Search for the cell housing the specified text and yield its [x, y] center coordinate. 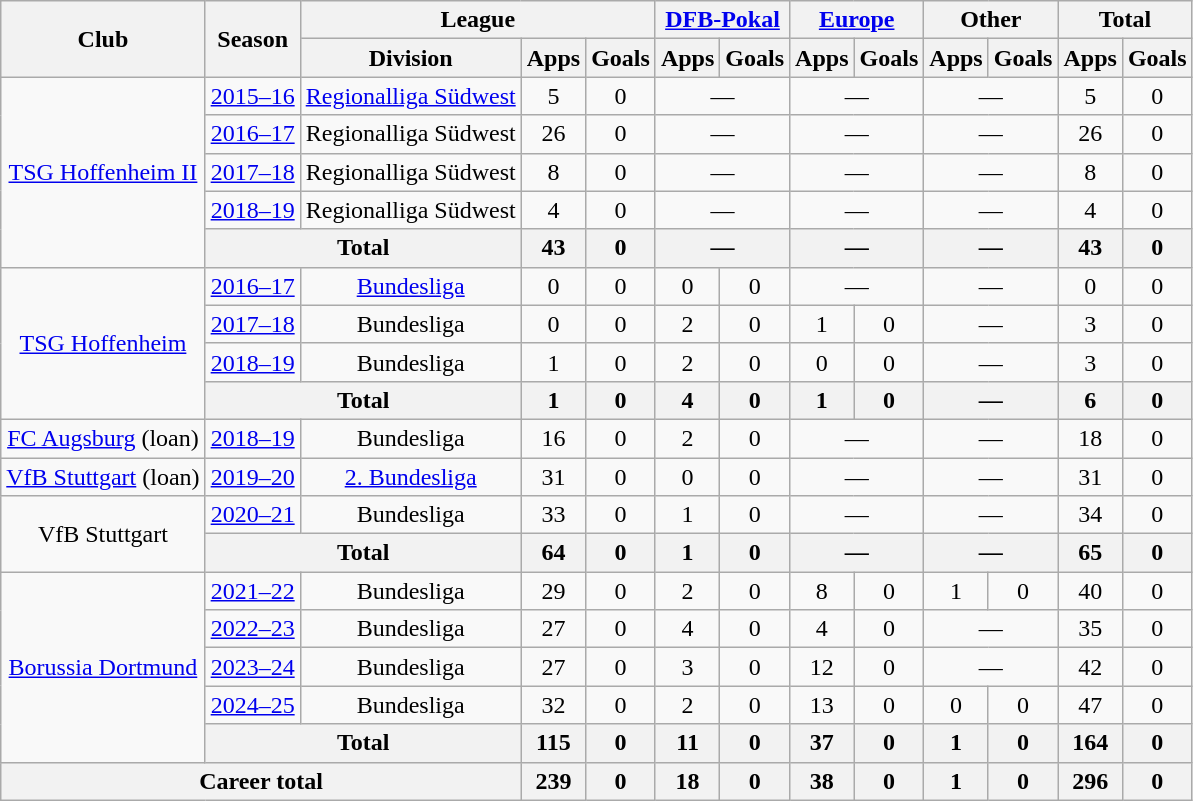
2024–25 [252, 705]
VfB Stuttgart (loan) [103, 477]
47 [1090, 705]
40 [1090, 591]
Career total [261, 781]
239 [553, 781]
TSG Hoffenheim II [103, 172]
2020–21 [252, 515]
33 [553, 515]
38 [822, 781]
Other [991, 20]
16 [553, 438]
42 [1090, 667]
Division [410, 58]
65 [1090, 553]
64 [553, 553]
12 [822, 667]
29 [553, 591]
164 [1090, 743]
Club [103, 39]
13 [822, 705]
2023–24 [252, 667]
Borussia Dortmund [103, 667]
Season [252, 39]
Europe [857, 20]
2. Bundesliga [410, 477]
VfB Stuttgart [103, 534]
34 [1090, 515]
32 [553, 705]
35 [1090, 629]
2015–16 [252, 96]
2022–23 [252, 629]
TSG Hoffenheim [103, 343]
2021–22 [252, 591]
DFB-Pokal [722, 20]
115 [553, 743]
11 [687, 743]
296 [1090, 781]
League [478, 20]
37 [822, 743]
2019–20 [252, 477]
6 [1090, 400]
FC Augsburg (loan) [103, 438]
